Capture the cell that displays the provided text and extract its [X, Y] central coordinate. 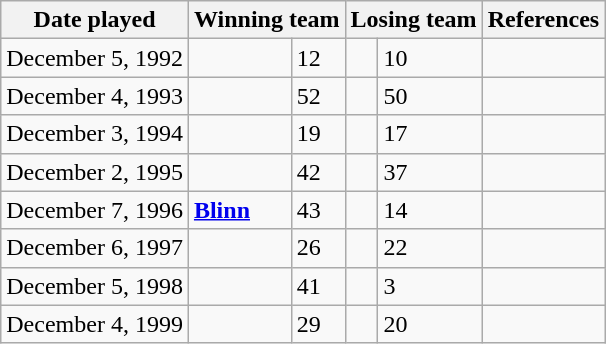
17 [430, 134]
26 [318, 248]
December 4, 1993 [95, 96]
December 7, 1996 [95, 210]
December 5, 1992 [95, 58]
Losing team [414, 20]
References [544, 20]
22 [430, 248]
December 5, 1998 [95, 286]
December 6, 1997 [95, 248]
12 [318, 58]
14 [430, 210]
December 3, 1994 [95, 134]
Blinn [240, 210]
42 [318, 172]
Date played [95, 20]
Winning team [266, 20]
43 [318, 210]
December 2, 1995 [95, 172]
3 [430, 286]
37 [430, 172]
December 4, 1999 [95, 324]
19 [318, 134]
10 [430, 58]
20 [430, 324]
50 [430, 96]
29 [318, 324]
41 [318, 286]
52 [318, 96]
